Locate the cell with the specified text and output its [x, y] center coordinate. 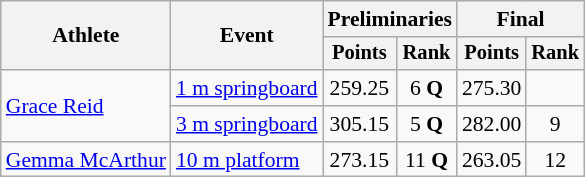
5 Q [426, 124]
275.30 [492, 88]
1 m springboard [247, 88]
6 Q [426, 88]
Final [520, 19]
305.15 [360, 124]
259.25 [360, 88]
282.00 [492, 124]
Preliminaries [390, 19]
Grace Reid [86, 106]
Athlete [86, 36]
9 [555, 124]
Event [247, 36]
3 m springboard [247, 124]
